Identify which cell holds the provided text, then report its [X, Y] central coordinate. 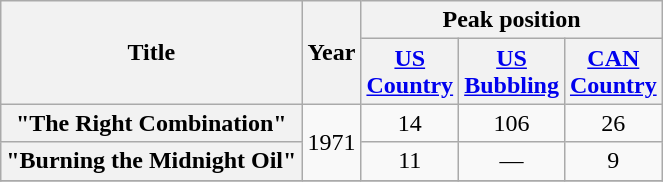
USCountry [410, 72]
Title [152, 52]
— [512, 161]
106 [512, 123]
CANCountry [613, 72]
Year [332, 52]
"The Right Combination" [152, 123]
1971 [332, 142]
"Burning the Midnight Oil" [152, 161]
USBubbling [512, 72]
14 [410, 123]
26 [613, 123]
Peak position [512, 20]
9 [613, 161]
11 [410, 161]
